For the text-containing cell, return its midpoint in [x, y] coordinate format. 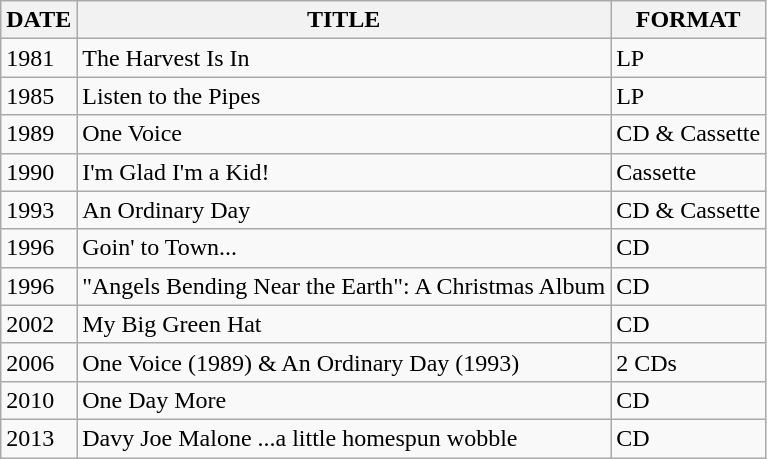
One Voice (1989) & An Ordinary Day (1993) [344, 362]
2002 [39, 324]
DATE [39, 20]
1989 [39, 134]
An Ordinary Day [344, 210]
2 CDs [688, 362]
1993 [39, 210]
Davy Joe Malone ...a little homespun wobble [344, 438]
I'm Glad I'm a Kid! [344, 172]
1981 [39, 58]
TITLE [344, 20]
Listen to the Pipes [344, 96]
The Harvest Is In [344, 58]
1990 [39, 172]
2006 [39, 362]
One Day More [344, 400]
One Voice [344, 134]
2013 [39, 438]
My Big Green Hat [344, 324]
Goin' to Town... [344, 248]
"Angels Bending Near the Earth": A Christmas Album [344, 286]
2010 [39, 400]
Cassette [688, 172]
FORMAT [688, 20]
1985 [39, 96]
